Locate the cell with the specified text and output its (x, y) center coordinate. 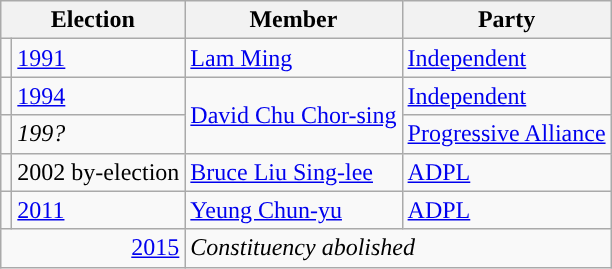
David Chu Chor-sing (294, 115)
199? (98, 134)
1994 (98, 96)
Yeung Chun-yu (294, 210)
Member (294, 20)
Party (506, 20)
Constituency abolished (398, 248)
1991 (98, 58)
Progressive Alliance (506, 134)
Election (93, 20)
Lam Ming (294, 58)
2002 by-election (98, 172)
Bruce Liu Sing-lee (294, 172)
2011 (98, 210)
2015 (93, 248)
